Detect which cell encompasses the target text, then output its [X, Y] center coordinate. 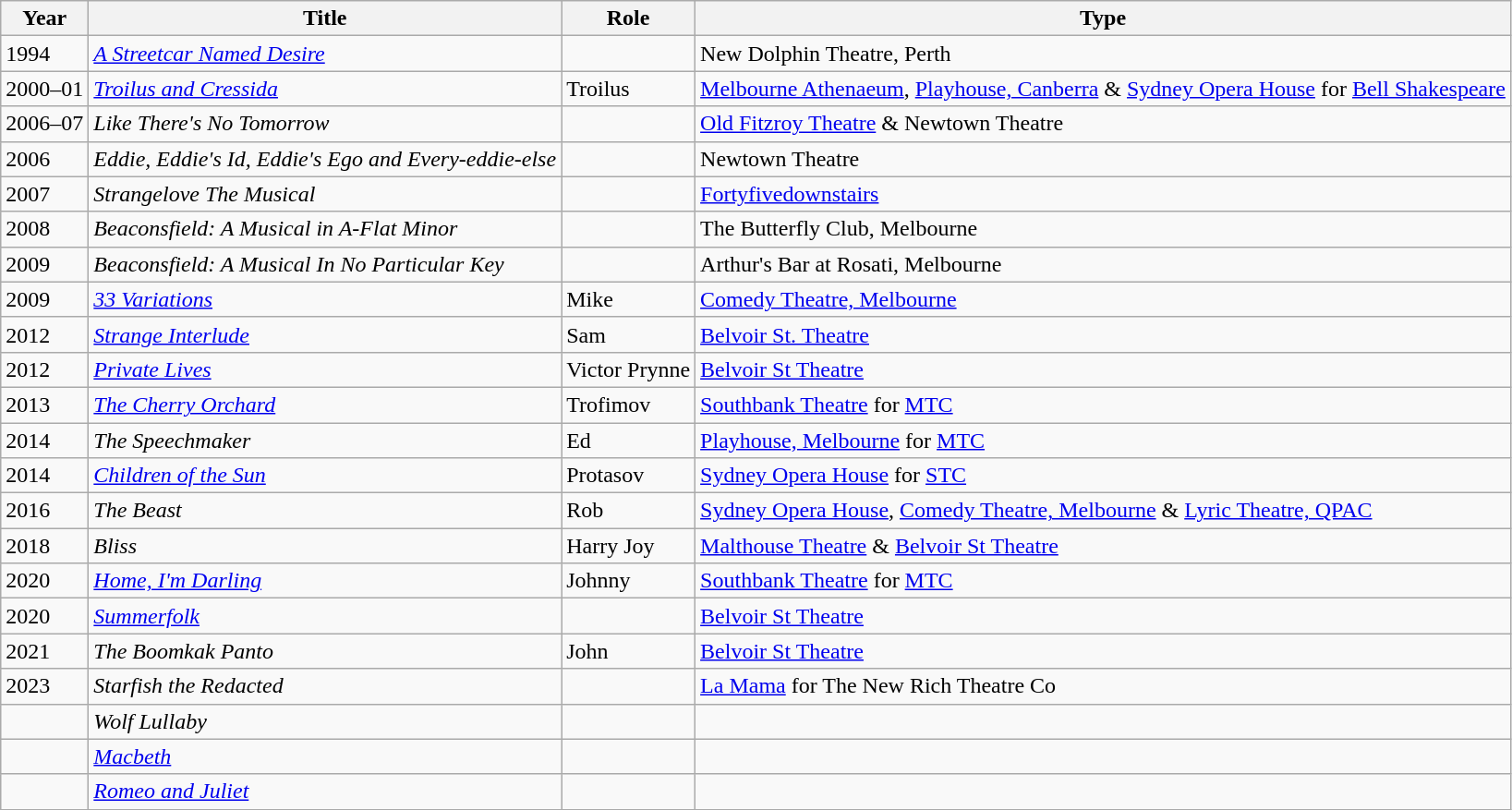
Type [1103, 18]
Strange Interlude [325, 334]
Rob [628, 511]
2021 [44, 651]
2013 [44, 405]
Strangelove The Musical [325, 194]
2018 [44, 546]
Starfish the Redacted [325, 686]
Mike [628, 299]
Victor Prynne [628, 369]
Role [628, 18]
Troilus [628, 89]
2007 [44, 194]
The Speechmaker [325, 441]
Sam [628, 334]
Private Lives [325, 369]
New Dolphin Theatre, Perth [1103, 54]
Newtown Theatre [1103, 159]
Malthouse Theatre & Belvoir St Theatre [1103, 546]
Summerfolk [325, 616]
La Mama for The New Rich Theatre Co [1103, 686]
Sydney Opera House, Comedy Theatre, Melbourne & Lyric Theatre, QPAC [1103, 511]
Harry Joy [628, 546]
Sydney Opera House for STC [1103, 476]
Bliss [325, 546]
2016 [44, 511]
The Butterfly Club, Melbourne [1103, 229]
Johnny [628, 581]
Eddie, Eddie's Id, Eddie's Ego and Every-eddie-else [325, 159]
Old Fitzroy Theatre & Newtown Theatre [1103, 124]
Home, I'm Darling [325, 581]
Melbourne Athenaeum, Playhouse, Canberra & Sydney Opera House for Bell Shakespeare [1103, 89]
33 Variations [325, 299]
Like There's No Tomorrow [325, 124]
Fortyfivedownstairs [1103, 194]
2008 [44, 229]
Comedy Theatre, Melbourne [1103, 299]
2006 [44, 159]
Title [325, 18]
2000–01 [44, 89]
Year [44, 18]
The Boomkak Panto [325, 651]
The Beast [325, 511]
Wolf Lullaby [325, 721]
Macbeth [325, 756]
Ed [628, 441]
Playhouse, Melbourne for MTC [1103, 441]
2006–07 [44, 124]
2023 [44, 686]
The Cherry Orchard [325, 405]
Troilus and Cressida [325, 89]
Trofimov [628, 405]
Beaconsfield: A Musical In No Particular Key [325, 264]
Protasov [628, 476]
A Streetcar Named Desire [325, 54]
Belvoir St. Theatre [1103, 334]
Beaconsfield: A Musical in A-Flat Minor [325, 229]
Arthur's Bar at Rosati, Melbourne [1103, 264]
John [628, 651]
1994 [44, 54]
Romeo and Juliet [325, 792]
Children of the Sun [325, 476]
